Return the [X, Y] coordinate for the center point of the cell that contains the specified text.  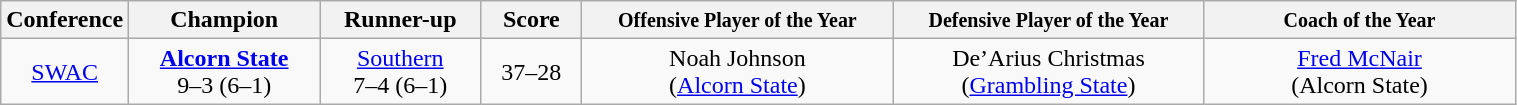
Coach of the Year [1360, 20]
Fred McNair(Alcorn State) [1360, 72]
Southern7–4 (6–1) [400, 72]
Champion [224, 20]
Defensive Player of the Year [1048, 20]
Conference [65, 20]
SWAC [65, 72]
Score [532, 20]
De’Arius Christmas(Grambling State) [1048, 72]
Runner-up [400, 20]
Offensive Player of the Year [738, 20]
Noah Johnson(Alcorn State) [738, 72]
Alcorn State9–3 (6–1) [224, 72]
37–28 [532, 72]
